Find where the given text appears and provide that cell's center as (x, y) coordinate. 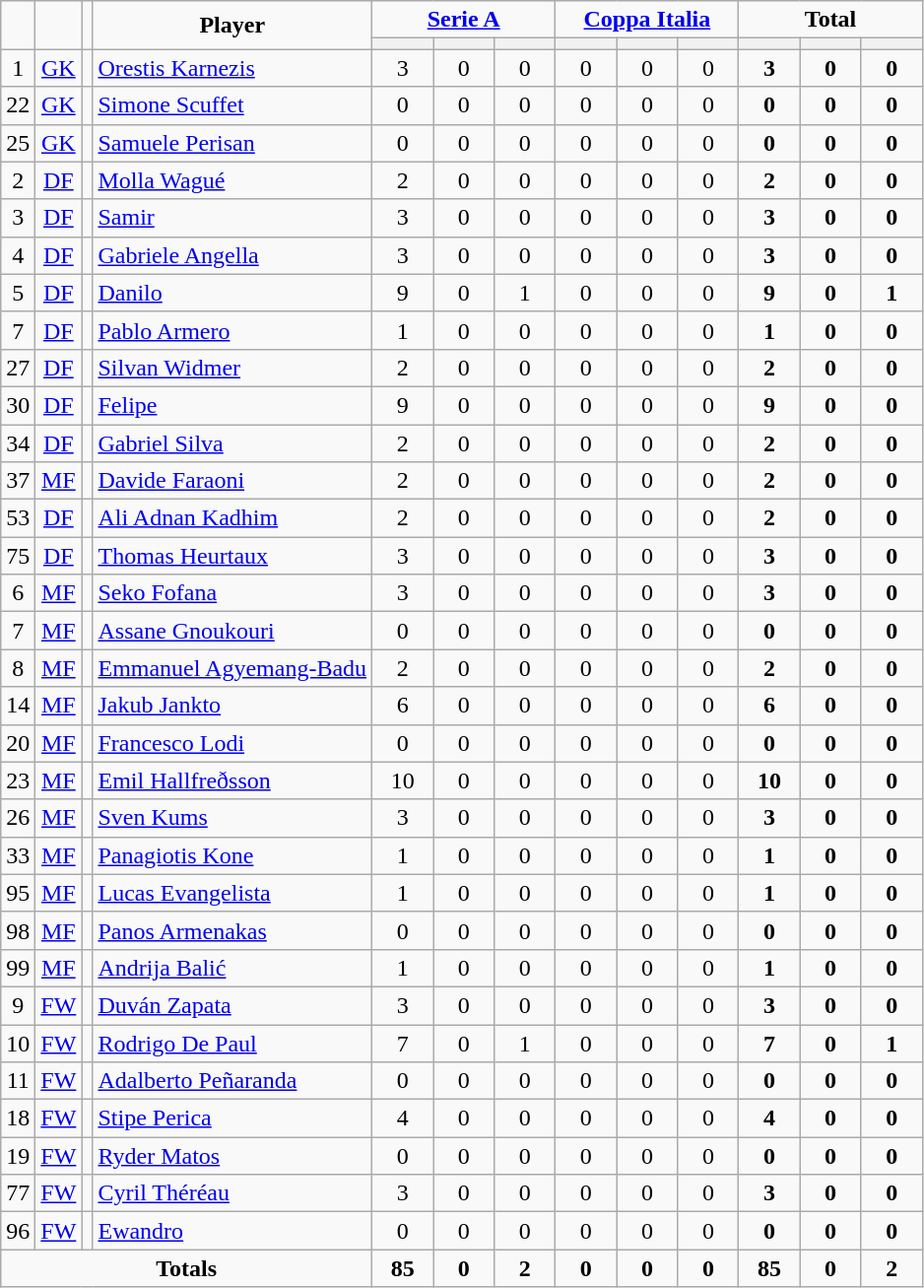
Panos Armenakas (232, 930)
95 (18, 893)
Felipe (232, 405)
Totals (187, 1268)
37 (18, 481)
19 (18, 1156)
18 (18, 1119)
Seko Fofana (232, 593)
33 (18, 855)
Pablo Armero (232, 330)
Gabriel Silva (232, 442)
30 (18, 405)
Gabriele Angella (232, 255)
Francesco Lodi (232, 743)
20 (18, 743)
Danilo (232, 293)
Samir (232, 218)
Rodrigo De Paul (232, 1044)
77 (18, 1193)
8 (18, 668)
26 (18, 818)
Davide Faraoni (232, 481)
Coppa Italia (647, 20)
75 (18, 556)
Total (830, 20)
Sven Kums (232, 818)
Samuele Perisan (232, 143)
Assane Gnoukouri (232, 631)
5 (18, 293)
Emil Hallfreðsson (232, 780)
27 (18, 368)
53 (18, 518)
Panagiotis Kone (232, 855)
34 (18, 442)
Orestis Karnezis (232, 68)
11 (18, 1081)
Ryder Matos (232, 1156)
Jakub Jankto (232, 706)
Molla Wagué (232, 180)
Ewandro (232, 1231)
Stipe Perica (232, 1119)
Andrija Balić (232, 968)
Ali Adnan Kadhim (232, 518)
23 (18, 780)
Serie A (464, 20)
Adalberto Peñaranda (232, 1081)
Player (232, 26)
Lucas Evangelista (232, 893)
98 (18, 930)
96 (18, 1231)
Simone Scuffet (232, 105)
14 (18, 706)
Emmanuel Agyemang-Badu (232, 668)
25 (18, 143)
Cyril Théréau (232, 1193)
99 (18, 968)
Thomas Heurtaux (232, 556)
Silvan Widmer (232, 368)
Duván Zapata (232, 1005)
22 (18, 105)
